Search for the cell housing the specified text and yield its (x, y) center coordinate. 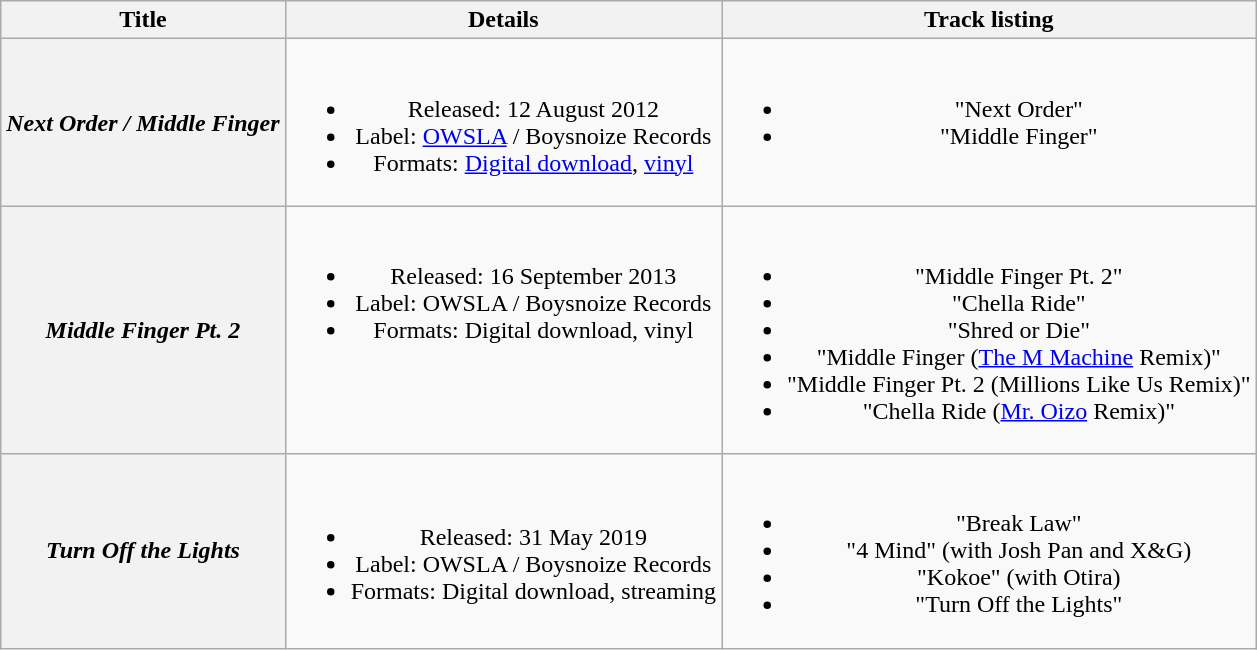
Released: 31 May 2019Label: OWSLA / Boysnoize RecordsFormats: Digital download, streaming (503, 551)
Released: 12 August 2012Label: OWSLA / Boysnoize RecordsFormats: Digital download, vinyl (503, 122)
Released: 16 September 2013Label: OWSLA / Boysnoize RecordsFormats: Digital download, vinyl (503, 330)
"Break Law""4 Mind" (with Josh Pan and X&G)"Kokoe" (with Otira)"Turn Off the Lights" (990, 551)
"Next Order""Middle Finger" (990, 122)
Next Order / Middle Finger (143, 122)
Middle Finger Pt. 2 (143, 330)
Title (143, 20)
Details (503, 20)
Turn Off the Lights (143, 551)
Track listing (990, 20)
